Scan for the cell matching the given text and deliver its (x, y) coordinate at center. 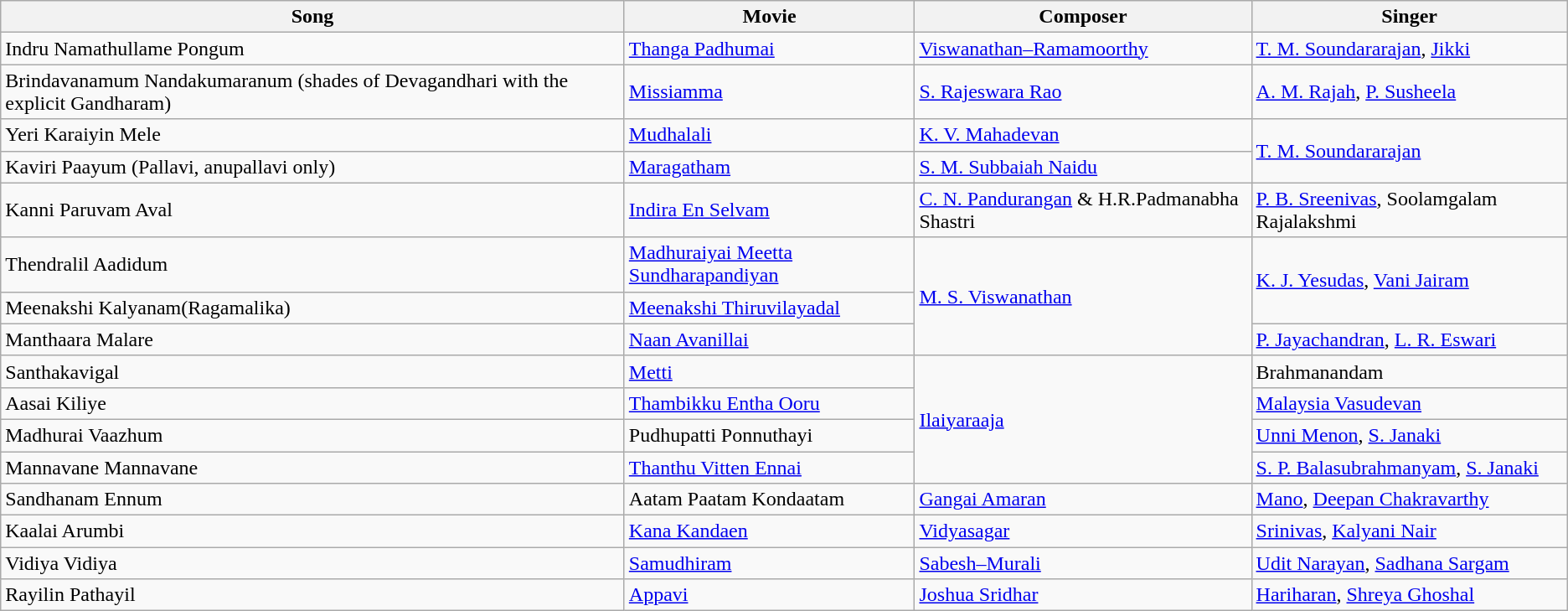
Indru Namathullame Pongum (313, 49)
S. Rajeswara Rao (1083, 92)
Sabesh–Murali (1083, 563)
Mano, Deepan Chakravarthy (1409, 500)
Song (313, 17)
Thambikku Entha Ooru (769, 403)
Manthaara Malare (313, 339)
Thanga Padhumai (769, 49)
Missiamma (769, 92)
T. M. Soundararajan, Jikki (1409, 49)
Ilaiyaraaja (1083, 419)
Mannavane Mannavane (313, 467)
Kanni Paruvam Aval (313, 210)
Thendralil Aadidum (313, 265)
M. S. Viswanathan (1083, 297)
Sandhanam Ennum (313, 500)
Joshua Sridhar (1083, 595)
Appavi (769, 595)
Vidyasagar (1083, 531)
P. Jayachandran, L. R. Eswari (1409, 339)
T. M. Soundararajan (1409, 151)
Yeri Karaiyin Mele (313, 135)
Santhakavigal (313, 371)
Meenakshi Kalyanam(Ragamalika) (313, 308)
Viswanathan–Ramamoorthy (1083, 49)
S. M. Subbaiah Naidu (1083, 167)
Meenakshi Thiruvilayadal (769, 308)
Gangai Amaran (1083, 500)
Naan Avanillai (769, 339)
K. J. Yesudas, Vani Jairam (1409, 280)
Mudhalali (769, 135)
Thanthu Vitten Ennai (769, 467)
Indira En Selvam (769, 210)
Vidiya Vidiya (313, 563)
Samudhiram (769, 563)
Brahmanandam (1409, 371)
Movie (769, 17)
Malaysia Vasudevan (1409, 403)
Aasai Kiliye (313, 403)
Unni Menon, S. Janaki (1409, 435)
Metti (769, 371)
Srinivas, Kalyani Nair (1409, 531)
K. V. Mahadevan (1083, 135)
Brindavanamum Nandakumaranum (shades of Devagandhari with the explicit Gandharam) (313, 92)
Pudhupatti Ponnuthayi (769, 435)
Singer (1409, 17)
Maragatham (769, 167)
Udit Narayan, Sadhana Sargam (1409, 563)
P. B. Sreenivas, Soolamgalam Rajalakshmi (1409, 210)
C. N. Pandurangan & H.R.Padmanabha Shastri (1083, 210)
Rayilin Pathayil (313, 595)
Kana Kandaen (769, 531)
Kaviri Paayum (Pallavi, anupallavi only) (313, 167)
Kaalai Arumbi (313, 531)
Madhuraiyai Meetta Sundharapandiyan (769, 265)
Aatam Paatam Kondaatam (769, 500)
Composer (1083, 17)
Madhurai Vaazhum (313, 435)
Hariharan, Shreya Ghoshal (1409, 595)
S. P. Balasubrahmanyam, S. Janaki (1409, 467)
A. M. Rajah, P. Susheela (1409, 92)
